Find where the given text appears and provide that cell's center as (X, Y) coordinate. 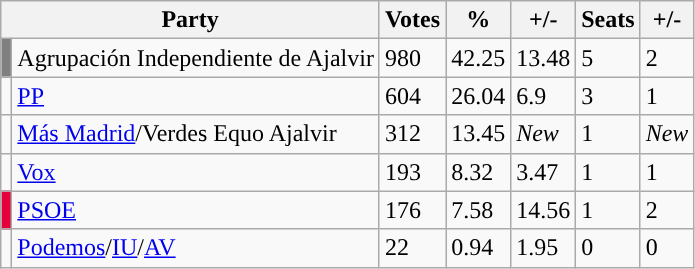
14.56 (544, 210)
980 (412, 58)
1.95 (544, 248)
604 (412, 96)
Party (190, 20)
193 (412, 172)
13.48 (544, 58)
0.94 (478, 248)
% (478, 20)
Agrupación Independiente de Ajalvir (196, 58)
Más Madrid/Verdes Equo Ajalvir (196, 134)
3 (608, 96)
Podemos/IU/AV (196, 248)
13.45 (478, 134)
Seats (608, 20)
PP (196, 96)
8.32 (478, 172)
PSOE (196, 210)
5 (608, 58)
3.47 (544, 172)
176 (412, 210)
7.58 (478, 210)
312 (412, 134)
26.04 (478, 96)
22 (412, 248)
6.9 (544, 96)
Vox (196, 172)
Votes (412, 20)
42.25 (478, 58)
